Provide the (X, Y) coordinate of the cell's center where the given text is located.  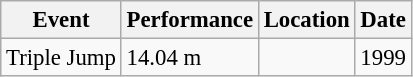
Date (383, 20)
Performance (190, 20)
Event (62, 20)
14.04 m (190, 58)
Location (306, 20)
Triple Jump (62, 58)
1999 (383, 58)
